Capture the cell that displays the provided text and extract its (x, y) central coordinate. 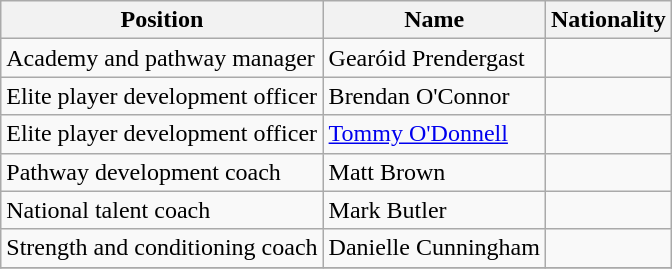
Nationality (608, 20)
Pathway development coach (162, 172)
Position (162, 20)
Matt Brown (434, 172)
Academy and pathway manager (162, 58)
Danielle Cunningham (434, 248)
Brendan O'Connor (434, 96)
Strength and conditioning coach (162, 248)
National talent coach (162, 210)
Tommy O'Donnell (434, 134)
Gearóid Prendergast (434, 58)
Name (434, 20)
Mark Butler (434, 210)
